Return the (x, y) coordinate for the center point of the cell that contains the specified text.  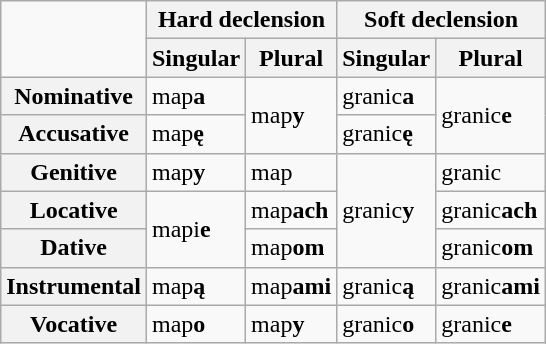
Locative (74, 210)
Instrumental (74, 286)
granicy (386, 210)
granicę (386, 134)
granicach (491, 210)
map (292, 172)
mapom (292, 248)
granicom (491, 248)
mapo (196, 324)
mapie (196, 229)
granicami (491, 286)
mapach (292, 210)
mapę (196, 134)
granic (491, 172)
Genitive (74, 172)
Soft declension (442, 20)
granico (386, 324)
Vocative (74, 324)
mapami (292, 286)
Dative (74, 248)
granicą (386, 286)
Nominative (74, 96)
Hard declension (241, 20)
granica (386, 96)
mapa (196, 96)
mapą (196, 286)
Accusative (74, 134)
